From the cell containing the given text, extract its center point as [x, y] coordinate. 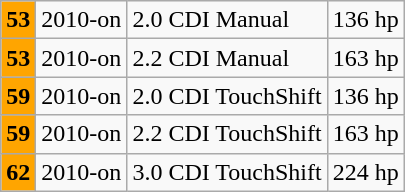
62 [18, 172]
2.0 CDI TouchShift [227, 96]
2.0 CDI Manual [227, 20]
3.0 CDI TouchShift [227, 172]
2.2 CDI Manual [227, 58]
2.2 CDI TouchShift [227, 134]
224 hp [366, 172]
